Determine the [x, y] coordinate at the center of the cell enclosing the given text.  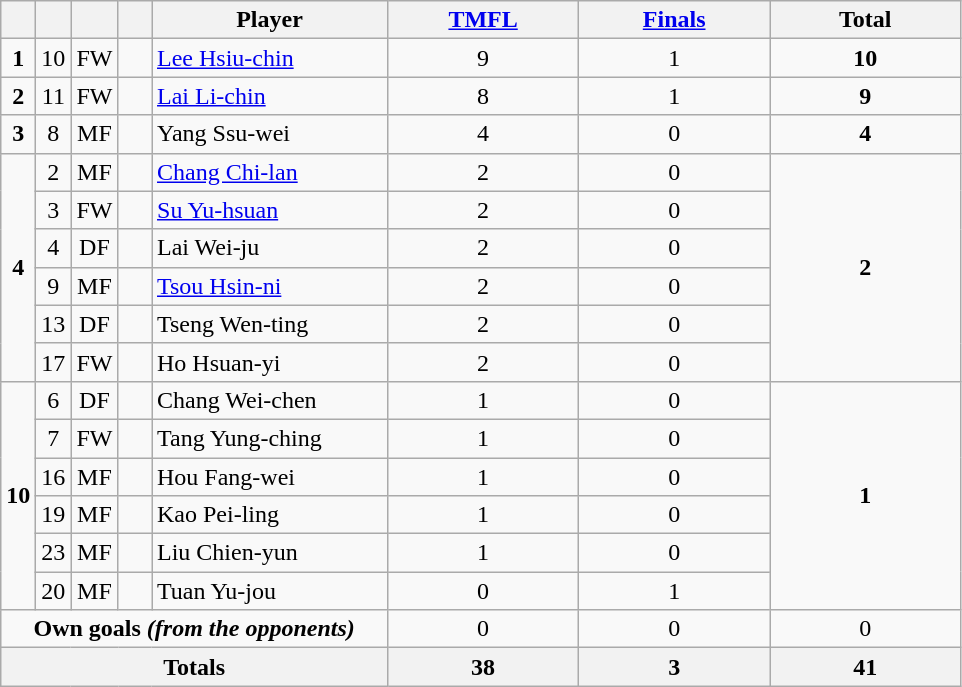
38 [484, 667]
Kao Pei-ling [270, 515]
Total [866, 20]
17 [54, 362]
Su Yu-hsuan [270, 210]
Lai Li-chin [270, 96]
TMFL [484, 20]
Finals [674, 20]
41 [866, 667]
Own goals (from the opponents) [194, 629]
Lee Hsiu-chin [270, 58]
20 [54, 591]
Tuan Yu-jou [270, 591]
Hou Fang-wei [270, 477]
Tsou Hsin-ni [270, 286]
Tseng Wen-ting [270, 324]
Yang Ssu-wei [270, 134]
19 [54, 515]
Ho Hsuan-yi [270, 362]
13 [54, 324]
Liu Chien-yun [270, 553]
6 [54, 400]
Lai Wei-ju [270, 248]
16 [54, 477]
Chang Chi-lan [270, 172]
Totals [194, 667]
Chang Wei-chen [270, 400]
Player [270, 20]
23 [54, 553]
Tang Yung-ching [270, 438]
11 [54, 96]
7 [54, 438]
